Locate the cell with the specified text and output its (X, Y) center coordinate. 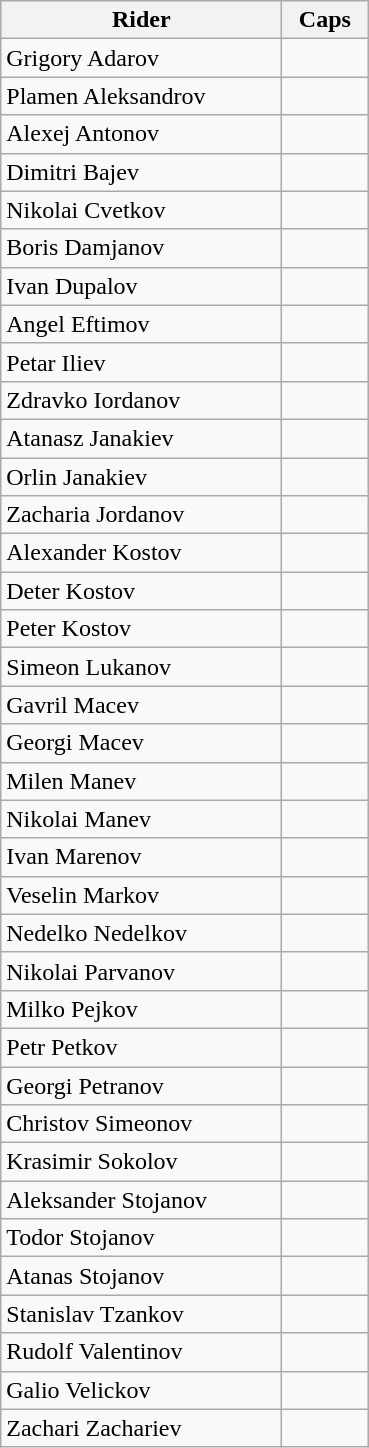
Zacharia Jordanov (142, 515)
Veselin Markov (142, 895)
Atanasz Janakiev (142, 438)
Grigory Adarov (142, 58)
Nikolai Manev (142, 819)
Plamen Aleksandrov (142, 96)
Deter Kostov (142, 591)
Petar Iliev (142, 362)
Peter Kostov (142, 629)
Boris Damjanov (142, 248)
Milko Pejkov (142, 1009)
Simeon Lukanov (142, 667)
Stanislav Tzankov (142, 1314)
Rudolf Valentinov (142, 1352)
Ivan Dupalov (142, 286)
Dimitri Bajev (142, 172)
Nikolai Cvetkov (142, 210)
Nikolai Parvanov (142, 971)
Orlin Janakiev (142, 477)
Petr Petkov (142, 1047)
Ivan Marenov (142, 857)
Gavril Macev (142, 705)
Atanas Stojanov (142, 1276)
Rider (142, 20)
Krasimir Sokolov (142, 1162)
Alexej Antonov (142, 134)
Aleksander Stojanov (142, 1200)
Alexander Kostov (142, 553)
Todor Stojanov (142, 1238)
Galio Velickov (142, 1390)
Zachari Zachariev (142, 1428)
Georgi Petranov (142, 1085)
Angel Eftimov (142, 324)
Zdravko Iordanov (142, 400)
Georgi Macev (142, 743)
Nedelko Nedelkov (142, 933)
Milen Manev (142, 781)
Caps (325, 20)
Christov Simeonov (142, 1124)
